Determine the [X, Y] coordinate at the center of the cell enclosing the given text.  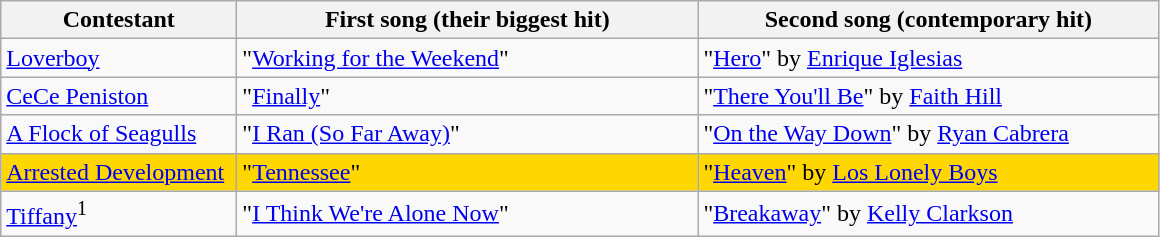
"Breakaway" by Kelly Clarkson [928, 214]
"Working for the Weekend" [468, 58]
Arrested Development [119, 172]
"On the Way Down" by Ryan Cabrera [928, 134]
Second song (contemporary hit) [928, 20]
"I Ran (So Far Away)" [468, 134]
"Finally" [468, 96]
Contestant [119, 20]
"There You'll Be" by Faith Hill [928, 96]
First song (their biggest hit) [468, 20]
A Flock of Seagulls [119, 134]
Loverboy [119, 58]
Tiffany1 [119, 214]
"I Think We're Alone Now" [468, 214]
"Tennessee" [468, 172]
"Hero" by Enrique Iglesias [928, 58]
CeCe Peniston [119, 96]
"Heaven" by Los Lonely Boys [928, 172]
